Output the (x, y) coordinate of the center of the cell containing the given text.  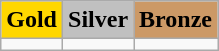
Bronze (176, 20)
Gold (32, 20)
Silver (98, 20)
